Determine the (x, y) coordinate at the center of the cell enclosing the given text.  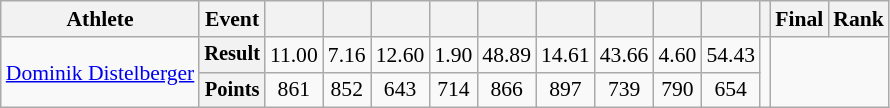
12.60 (400, 55)
48.89 (506, 55)
714 (453, 90)
Points (232, 90)
Dominik Distelberger (100, 72)
Event (232, 19)
739 (624, 90)
852 (347, 90)
643 (400, 90)
861 (294, 90)
Rank (858, 19)
1.90 (453, 55)
4.60 (677, 55)
897 (566, 90)
Athlete (100, 19)
654 (730, 90)
Result (232, 55)
43.66 (624, 55)
Final (799, 19)
14.61 (566, 55)
866 (506, 90)
54.43 (730, 55)
790 (677, 90)
11.00 (294, 55)
7.16 (347, 55)
